For the text-containing cell, return its midpoint in (X, Y) coordinate format. 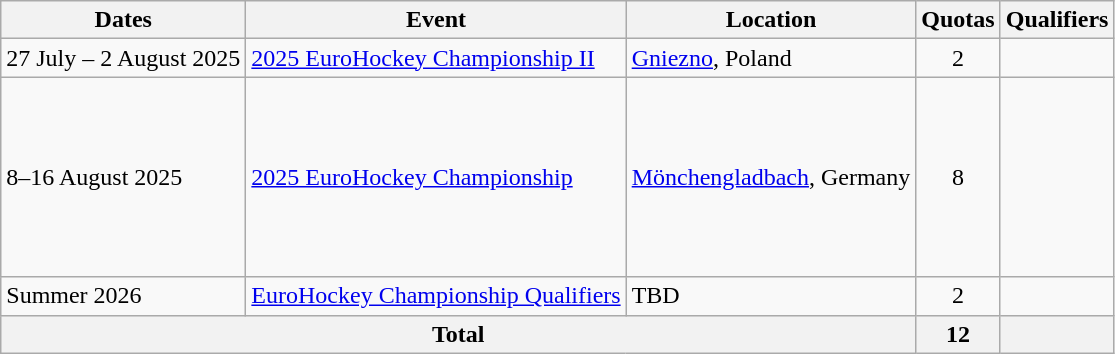
Mönchengladbach, Germany (771, 177)
Dates (124, 20)
8–16 August 2025 (124, 177)
Gniezno, Poland (771, 58)
Location (771, 20)
Summer 2026 (124, 296)
TBD (771, 296)
Quotas (958, 20)
2025 EuroHockey Championship II (436, 58)
8 (958, 177)
Qualifiers (1057, 20)
27 July – 2 August 2025 (124, 58)
12 (958, 334)
Event (436, 20)
Total (458, 334)
EuroHockey Championship Qualifiers (436, 296)
2025 EuroHockey Championship (436, 177)
